Detect which cell encompasses the target text, then output its (X, Y) center coordinate. 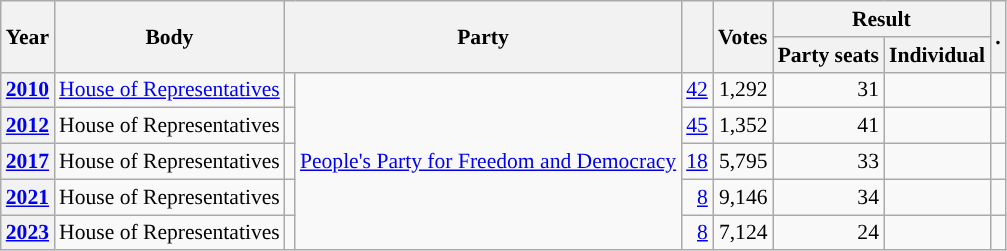
2021 (28, 197)
2017 (28, 162)
Year (28, 36)
34 (828, 197)
Body (170, 36)
Result (882, 19)
41 (828, 126)
31 (828, 90)
Individual (937, 55)
2023 (28, 233)
Party seats (828, 55)
2010 (28, 90)
Party (483, 36)
People's Party for Freedom and Democracy (488, 161)
1,292 (743, 90)
Votes (743, 36)
45 (697, 126)
9,146 (743, 197)
2012 (28, 126)
. (998, 36)
1,352 (743, 126)
33 (828, 162)
7,124 (743, 233)
24 (828, 233)
42 (697, 90)
18 (697, 162)
5,795 (743, 162)
